Find where the given text appears and provide that cell's center as (x, y) coordinate. 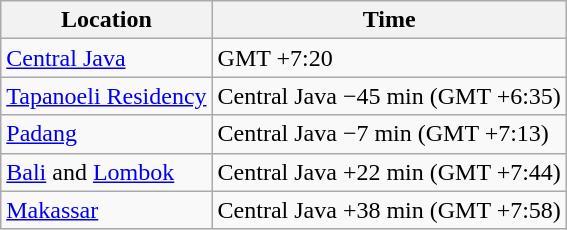
Makassar (106, 210)
Central Java −7 min (GMT +7:13) (389, 134)
Location (106, 20)
Bali and Lombok (106, 172)
Central Java +22 min (GMT +7:44) (389, 172)
GMT +7:20 (389, 58)
Padang (106, 134)
Time (389, 20)
Tapanoeli Residency (106, 96)
Central Java +38 min (GMT +7:58) (389, 210)
Central Java −45 min (GMT +6:35) (389, 96)
Central Java (106, 58)
